Scan for the cell matching the given text and deliver its [x, y] coordinate at center. 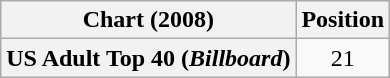
21 [343, 58]
US Adult Top 40 (Billboard) [148, 58]
Chart (2008) [148, 20]
Position [343, 20]
